Find where the given text appears and provide that cell's center as [x, y] coordinate. 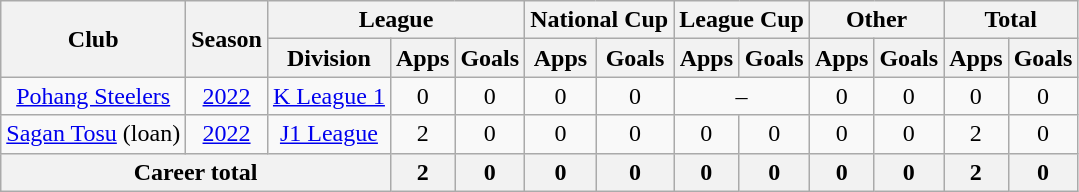
Career total [196, 172]
League [396, 20]
Other [876, 20]
K League 1 [328, 96]
J1 League [328, 134]
Division [328, 58]
Pohang Steelers [94, 96]
Total [1011, 20]
Sagan Tosu (loan) [94, 134]
Season [227, 39]
– [742, 96]
National Cup [600, 20]
League Cup [742, 20]
Club [94, 39]
